Determine the [x, y] coordinate at the center of the cell enclosing the given text.  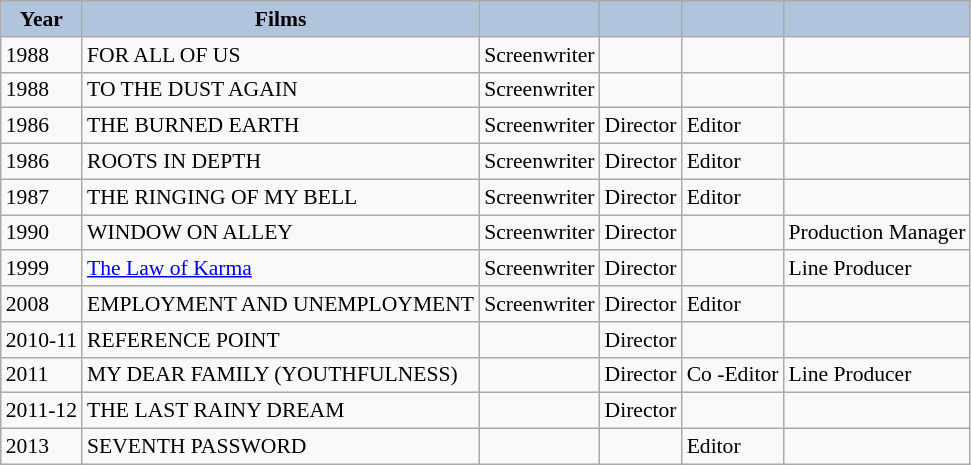
REFERENCE POINT [280, 340]
2013 [42, 447]
Production Manager [876, 233]
THE RINGING OF MY BELL [280, 197]
WINDOW ON ALLEY [280, 233]
THE LAST RAINY DREAM [280, 411]
MY DEAR FAMILY (YOUTHFULNESS) [280, 375]
1987 [42, 197]
TO THE DUST AGAIN [280, 90]
ROOTS IN DEPTH [280, 162]
Co -Editor [733, 375]
EMPLOYMENT AND UNEMPLOYMENT [280, 304]
Year [42, 19]
FOR ALL OF US [280, 55]
THE BURNED EARTH [280, 126]
2008 [42, 304]
2010-11 [42, 340]
2011-12 [42, 411]
2011 [42, 375]
The Law of Karma [280, 269]
SEVENTH PASSWORD [280, 447]
1990 [42, 233]
Films [280, 19]
1999 [42, 269]
